Scan for the cell matching the given text and deliver its (X, Y) coordinate at center. 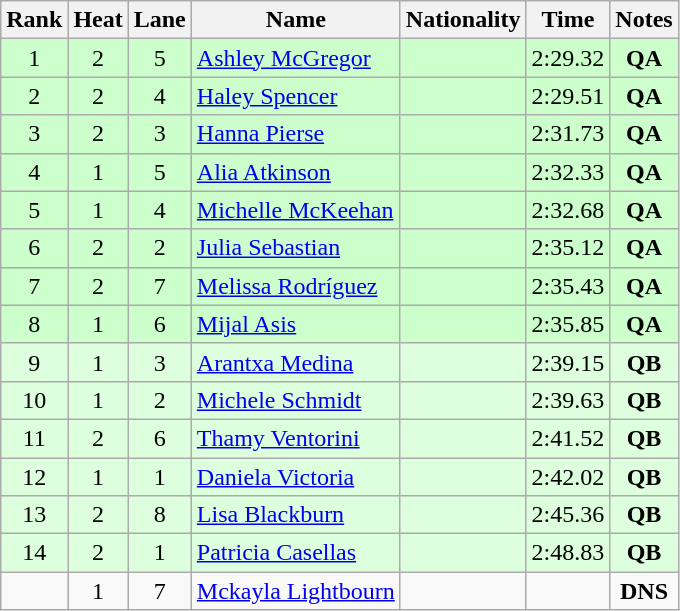
2:42.02 (568, 477)
13 (34, 515)
Arantxa Medina (296, 362)
14 (34, 553)
Haley Spencer (296, 96)
Rank (34, 20)
2:35.12 (568, 248)
Ashley McGregor (296, 58)
2:31.73 (568, 134)
12 (34, 477)
Nationality (463, 20)
Melissa Rodríguez (296, 286)
2:29.51 (568, 96)
2:39.15 (568, 362)
2:29.32 (568, 58)
Michele Schmidt (296, 400)
2:39.63 (568, 400)
2:35.85 (568, 324)
10 (34, 400)
9 (34, 362)
11 (34, 438)
Name (296, 20)
Michelle McKeehan (296, 210)
Lane (160, 20)
2:48.83 (568, 553)
DNS (644, 591)
Mijal Asis (296, 324)
Daniela Victoria (296, 477)
Mckayla Lightbourn (296, 591)
Hanna Pierse (296, 134)
Lisa Blackburn (296, 515)
Notes (644, 20)
2:35.43 (568, 286)
2:32.33 (568, 172)
2:32.68 (568, 210)
Thamy Ventorini (296, 438)
Time (568, 20)
Heat (98, 20)
Patricia Casellas (296, 553)
Julia Sebastian (296, 248)
Alia Atkinson (296, 172)
2:45.36 (568, 515)
2:41.52 (568, 438)
